Determine the (x, y) coordinate at the center of the cell enclosing the given text.  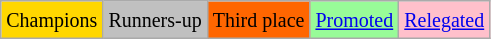
Champions (52, 20)
Third place (258, 20)
Relegated (444, 20)
Promoted (354, 20)
Runners-up (155, 20)
